Capture the cell that displays the provided text and extract its (x, y) central coordinate. 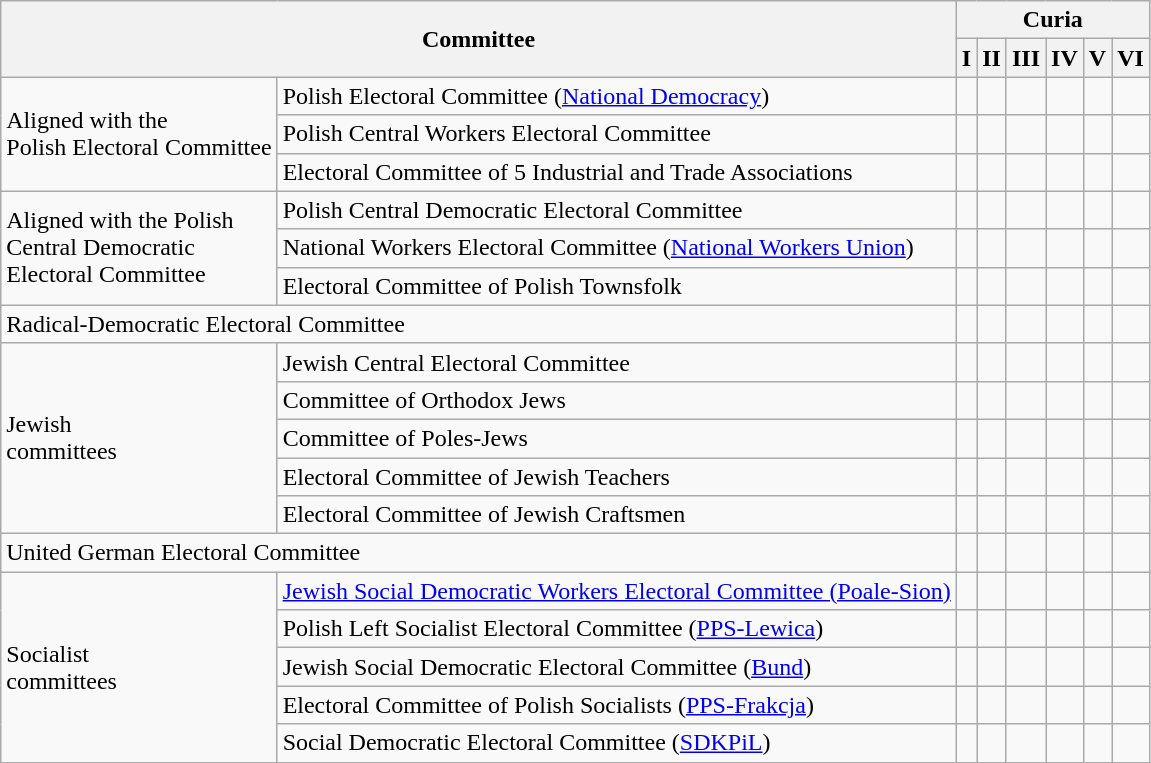
Radical-Democratic Electoral Committee (479, 324)
V (1097, 58)
National Workers Electoral Committee (National Workers Union) (616, 248)
Socialistcommittees (139, 667)
Committee (479, 39)
Committee of Orthodox Jews (616, 400)
Electoral Committee of Polish Socialists (PPS-Frakcja) (616, 705)
Jewish Social Democratic Workers Electoral Committee (Poale-Sion) (616, 591)
Curia (1052, 20)
VI (1131, 58)
Committee of Poles-Jews (616, 438)
Electoral Committee of Jewish Craftsmen (616, 515)
Jewish Social Democratic Electoral Committee (Bund) (616, 667)
Electoral Committee of Polish Townsfolk (616, 286)
Jewish Central Electoral Committee (616, 362)
United German Electoral Committee (479, 553)
Jewishcommittees (139, 438)
Electoral Committee of Jewish Teachers (616, 477)
Polish Central Workers Electoral Committee (616, 134)
Polish Central Democratic Electoral Committee (616, 210)
Aligned with thePolish Electoral Committee (139, 134)
IV (1065, 58)
II (992, 58)
Electoral Committee of 5 Industrial and Trade Associations (616, 172)
Polish Left Socialist Electoral Committee (PPS-Lewica) (616, 629)
I (966, 58)
Polish Electoral Committee (National Democracy) (616, 96)
III (1026, 58)
Aligned with the PolishCentral DemocraticElectoral Committee (139, 248)
Social Democratic Electoral Committee (SDKPiL) (616, 743)
